Return [x, y] of the center of cell containing provided text 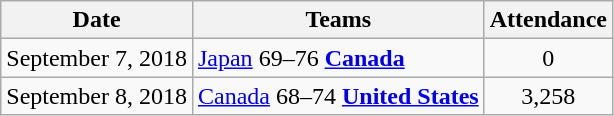
Teams [338, 20]
September 8, 2018 [97, 96]
3,258 [548, 96]
Date [97, 20]
0 [548, 58]
Canada 68–74 United States [338, 96]
September 7, 2018 [97, 58]
Japan 69–76 Canada [338, 58]
Attendance [548, 20]
